Detect which cell encompasses the target text, then output its (X, Y) center coordinate. 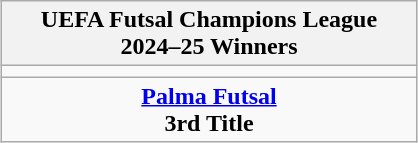
UEFA Futsal Champions League 2024–25 Winners (209, 34)
Palma Futsal 3rd Title (209, 110)
